Find where the given text appears and provide that cell's center as [X, Y] coordinate. 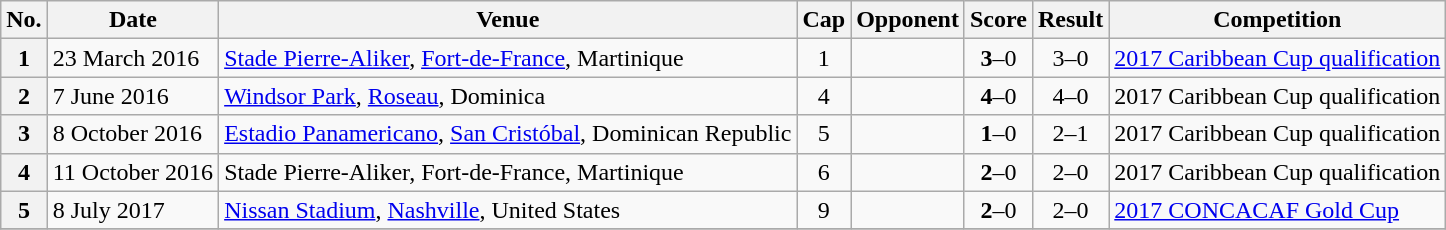
8 July 2017 [132, 210]
8 October 2016 [132, 134]
Score [998, 20]
No. [24, 20]
2–1 [1070, 134]
Estadio Panamericano, San Cristóbal, Dominican Republic [508, 134]
2017 CONCACAF Gold Cup [1278, 210]
Opponent [908, 20]
Competition [1278, 20]
Result [1070, 20]
2 [24, 96]
Date [132, 20]
9 [824, 210]
Cap [824, 20]
6 [824, 172]
Venue [508, 20]
7 June 2016 [132, 96]
Windsor Park, Roseau, Dominica [508, 96]
23 March 2016 [132, 58]
Nissan Stadium, Nashville, United States [508, 210]
1–0 [998, 134]
11 October 2016 [132, 172]
3 [24, 134]
